Return the [x, y] coordinate for the center point of the cell that contains the specified text.  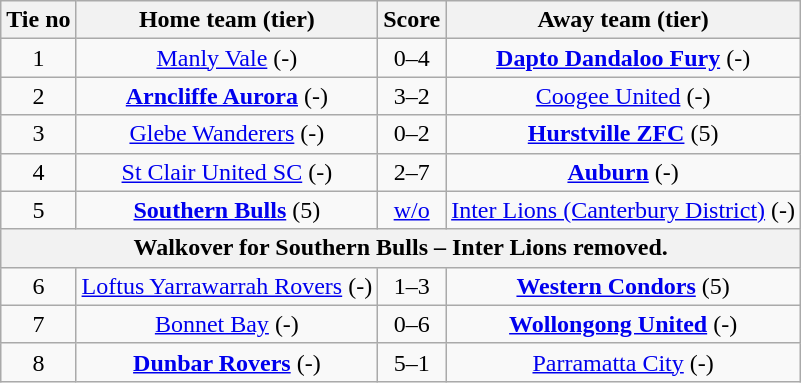
Dapto Dandaloo Fury (-) [624, 58]
Score [412, 20]
0–2 [412, 134]
Tie no [38, 20]
5–1 [412, 362]
0–6 [412, 324]
Southern Bulls (5) [227, 210]
Hurstville ZFC (5) [624, 134]
St Clair United SC (-) [227, 172]
Arncliffe Aurora (-) [227, 96]
Walkover for Southern Bulls – Inter Lions removed. [401, 248]
5 [38, 210]
Away team (tier) [624, 20]
7 [38, 324]
2–7 [412, 172]
4 [38, 172]
Manly Vale (-) [227, 58]
Inter Lions (Canterbury District) (-) [624, 210]
Western Condors (5) [624, 286]
Parramatta City (-) [624, 362]
3–2 [412, 96]
Dunbar Rovers (-) [227, 362]
6 [38, 286]
w/o [412, 210]
Home team (tier) [227, 20]
Bonnet Bay (-) [227, 324]
3 [38, 134]
Coogee United (-) [624, 96]
1 [38, 58]
Auburn (-) [624, 172]
2 [38, 96]
8 [38, 362]
Glebe Wanderers (-) [227, 134]
Loftus Yarrawarrah Rovers (-) [227, 286]
Wollongong United (-) [624, 324]
1–3 [412, 286]
0–4 [412, 58]
